Return (x, y) of the center of cell containing provided text 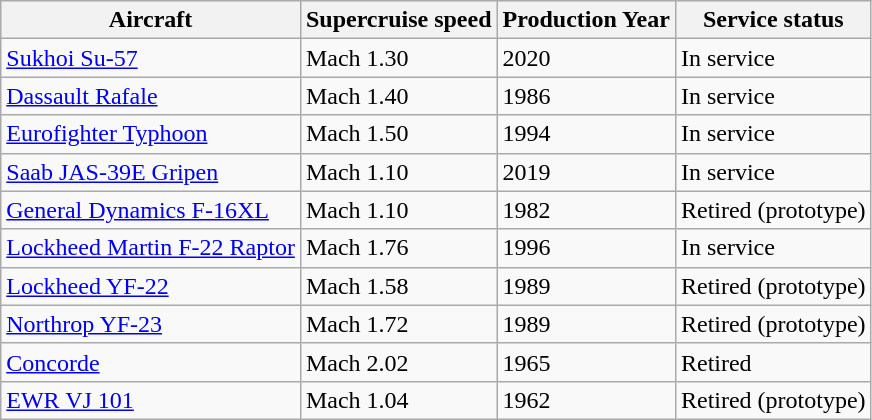
Production Year (586, 20)
Mach 2.02 (398, 362)
2019 (586, 172)
Sukhoi Su-57 (151, 58)
General Dynamics F-16XL (151, 210)
1986 (586, 96)
2020 (586, 58)
Mach 1.50 (398, 134)
Mach 1.72 (398, 324)
EWR VJ 101 (151, 400)
Lockheed YF-22 (151, 286)
Mach 1.76 (398, 248)
Mach 1.58 (398, 286)
Service status (773, 20)
1982 (586, 210)
1996 (586, 248)
Saab JAS-39E Gripen (151, 172)
Mach 1.40 (398, 96)
Aircraft (151, 20)
1962 (586, 400)
Retired (773, 362)
Northrop YF-23 (151, 324)
Mach 1.04 (398, 400)
Mach 1.30 (398, 58)
Concorde (151, 362)
1994 (586, 134)
Lockheed Martin F-22 Raptor (151, 248)
Eurofighter Typhoon (151, 134)
Supercruise speed (398, 20)
Dassault Rafale (151, 96)
1965 (586, 362)
